Determine the (x, y) coordinate at the center of the cell enclosing the given text.  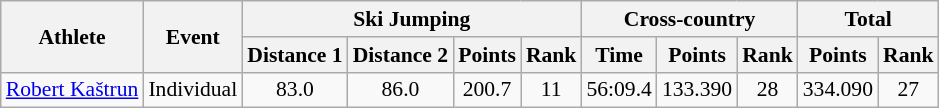
Individual (192, 90)
Total (868, 19)
133.390 (697, 90)
Robert Kaštrun (72, 90)
28 (768, 90)
Distance 2 (400, 55)
Ski Jumping (412, 19)
Event (192, 36)
334.090 (838, 90)
86.0 (400, 90)
200.7 (487, 90)
Cross-country (689, 19)
56:09.4 (618, 90)
Distance 1 (294, 55)
Time (618, 55)
27 (908, 90)
Athlete (72, 36)
11 (552, 90)
83.0 (294, 90)
